Identify which cell holds the provided text, then report its (x, y) central coordinate. 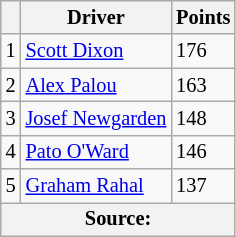
Pato O'Ward (96, 152)
2 (11, 85)
Alex Palou (96, 85)
163 (203, 85)
5 (11, 186)
3 (11, 118)
146 (203, 152)
148 (203, 118)
Graham Rahal (96, 186)
Source: (118, 219)
Josef Newgarden (96, 118)
176 (203, 51)
137 (203, 186)
Driver (96, 17)
Scott Dixon (96, 51)
4 (11, 152)
Points (203, 17)
1 (11, 51)
